For the text-containing cell, return its midpoint in [x, y] coordinate format. 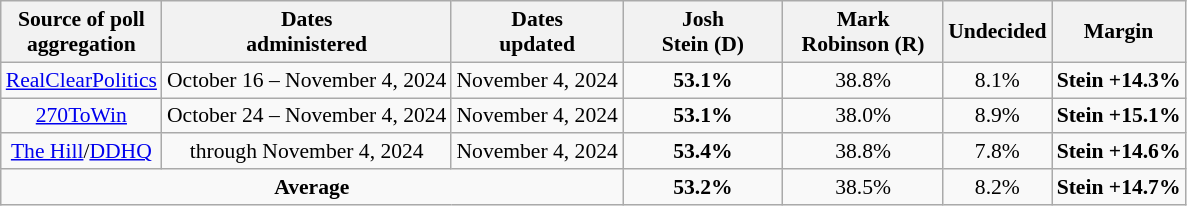
Stein +14.7% [1119, 187]
October 24 – November 4, 2024 [307, 116]
Source of pollaggregation [82, 32]
through November 4, 2024 [307, 152]
Stein +15.1% [1119, 116]
38.5% [863, 187]
Datesupdated [536, 32]
7.8% [997, 152]
270ToWin [82, 116]
The Hill/DDHQ [82, 152]
Stein +14.6% [1119, 152]
38.0% [863, 116]
Average [312, 187]
Margin [1119, 32]
53.2% [703, 187]
RealClearPolitics [82, 80]
8.2% [997, 187]
JoshStein (D) [703, 32]
Stein +14.3% [1119, 80]
Undecided [997, 32]
Datesadministered [307, 32]
8.9% [997, 116]
MarkRobinson (R) [863, 32]
October 16 – November 4, 2024 [307, 80]
53.4% [703, 152]
8.1% [997, 80]
